Output the (x, y) coordinate of the center of the cell containing the given text.  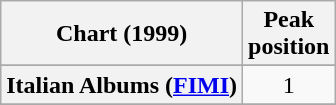
1 (289, 85)
Italian Albums (FIMI) (122, 85)
Peakposition (289, 34)
Chart (1999) (122, 34)
